Pinpoint the cell where the given text exists, returning its [x, y] midpoint coordinate. 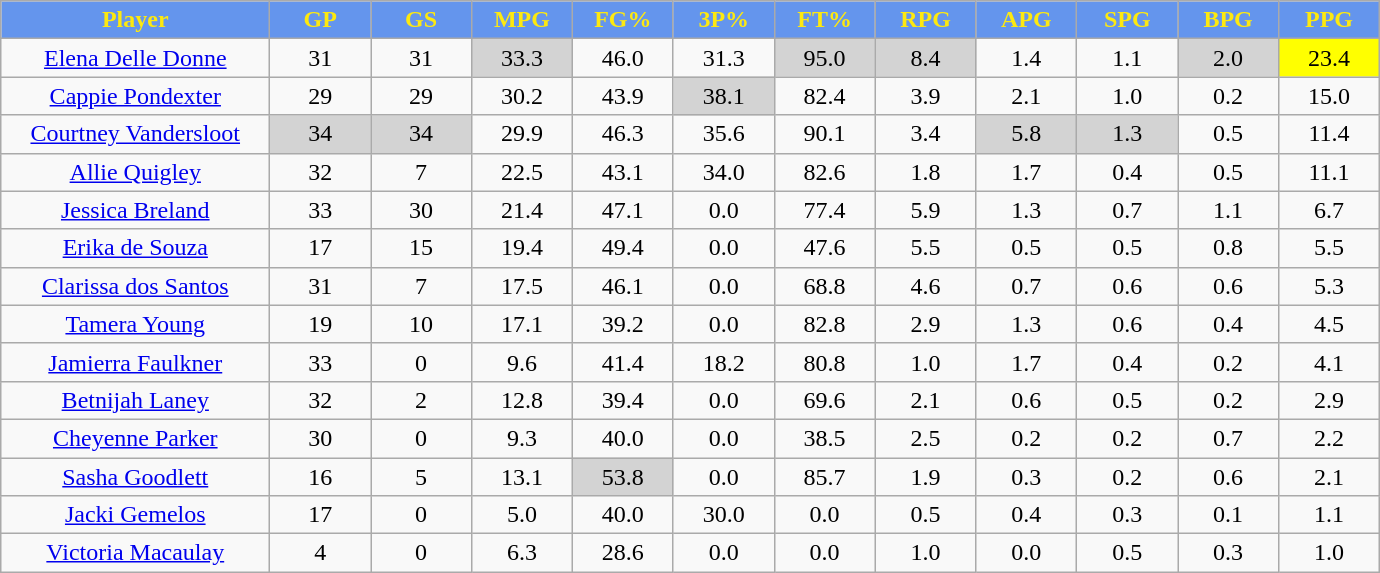
3.4 [926, 134]
38.5 [824, 438]
38.1 [724, 96]
82.4 [824, 96]
Jessica Breland [136, 210]
21.4 [522, 210]
68.8 [824, 286]
47.1 [622, 210]
Betnijah Laney [136, 400]
0.8 [1228, 248]
43.9 [622, 96]
Clarissa dos Santos [136, 286]
15 [422, 248]
16 [320, 477]
53.8 [622, 477]
2 [422, 400]
80.8 [824, 362]
5.0 [522, 515]
Erika de Souza [136, 248]
5.3 [1330, 286]
5.9 [926, 210]
17.1 [522, 324]
1.4 [1026, 58]
Cappie Pondexter [136, 96]
2.2 [1330, 438]
41.4 [622, 362]
85.7 [824, 477]
69.6 [824, 400]
1.8 [926, 172]
RPG [926, 20]
30.0 [724, 515]
MPG [522, 20]
30.2 [522, 96]
6.3 [522, 553]
28.6 [622, 553]
46.0 [622, 58]
3P% [724, 20]
0.1 [1228, 515]
5.8 [1026, 134]
Tamera Young [136, 324]
FT% [824, 20]
33.3 [522, 58]
39.2 [622, 324]
8.4 [926, 58]
4 [320, 553]
2.0 [1228, 58]
1.9 [926, 477]
5 [422, 477]
Jacki Gemelos [136, 515]
Cheyenne Parker [136, 438]
23.4 [1330, 58]
11.1 [1330, 172]
BPG [1228, 20]
Sasha Goodlett [136, 477]
22.5 [522, 172]
77.4 [824, 210]
11.4 [1330, 134]
Jamierra Faulkner [136, 362]
12.8 [522, 400]
6.7 [1330, 210]
46.3 [622, 134]
10 [422, 324]
Elena Delle Donne [136, 58]
Victoria Macaulay [136, 553]
39.4 [622, 400]
15.0 [1330, 96]
APG [1026, 20]
34.0 [724, 172]
31.3 [724, 58]
Player [136, 20]
19.4 [522, 248]
4.6 [926, 286]
3.9 [926, 96]
PPG [1330, 20]
Allie Quigley [136, 172]
35.6 [724, 134]
49.4 [622, 248]
90.1 [824, 134]
4.5 [1330, 324]
46.1 [622, 286]
SPG [1128, 20]
FG% [622, 20]
82.8 [824, 324]
95.0 [824, 58]
GS [422, 20]
18.2 [724, 362]
GP [320, 20]
Courtney Vandersloot [136, 134]
9.6 [522, 362]
13.1 [522, 477]
17.5 [522, 286]
2.5 [926, 438]
29.9 [522, 134]
4.1 [1330, 362]
9.3 [522, 438]
19 [320, 324]
82.6 [824, 172]
47.6 [824, 248]
43.1 [622, 172]
